Return the (X, Y) coordinate for the center point of the cell that contains the specified text.  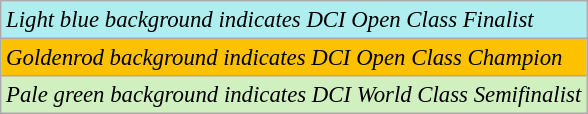
Goldenrod background indicates DCI Open Class Champion (294, 58)
Light blue background indicates DCI Open Class Finalist (294, 20)
Pale green background indicates DCI World Class Semifinalist (294, 95)
